Provide the (X, Y) coordinate of the cell's center where the given text is located.  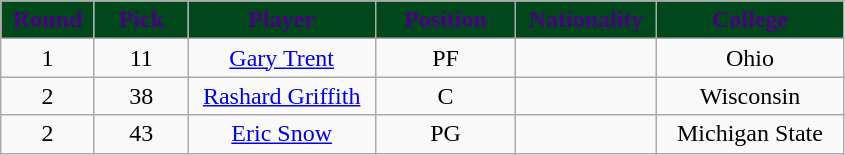
1 (48, 58)
Rashard Griffith (282, 96)
Wisconsin (750, 96)
College (750, 20)
Nationality (586, 20)
Pick (141, 20)
Position (445, 20)
Eric Snow (282, 134)
C (445, 96)
Ohio (750, 58)
Round (48, 20)
11 (141, 58)
PG (445, 134)
PF (445, 58)
Gary Trent (282, 58)
Michigan State (750, 134)
38 (141, 96)
Player (282, 20)
43 (141, 134)
